Return the [X, Y] coordinate for the center point of the cell that contains the specified text.  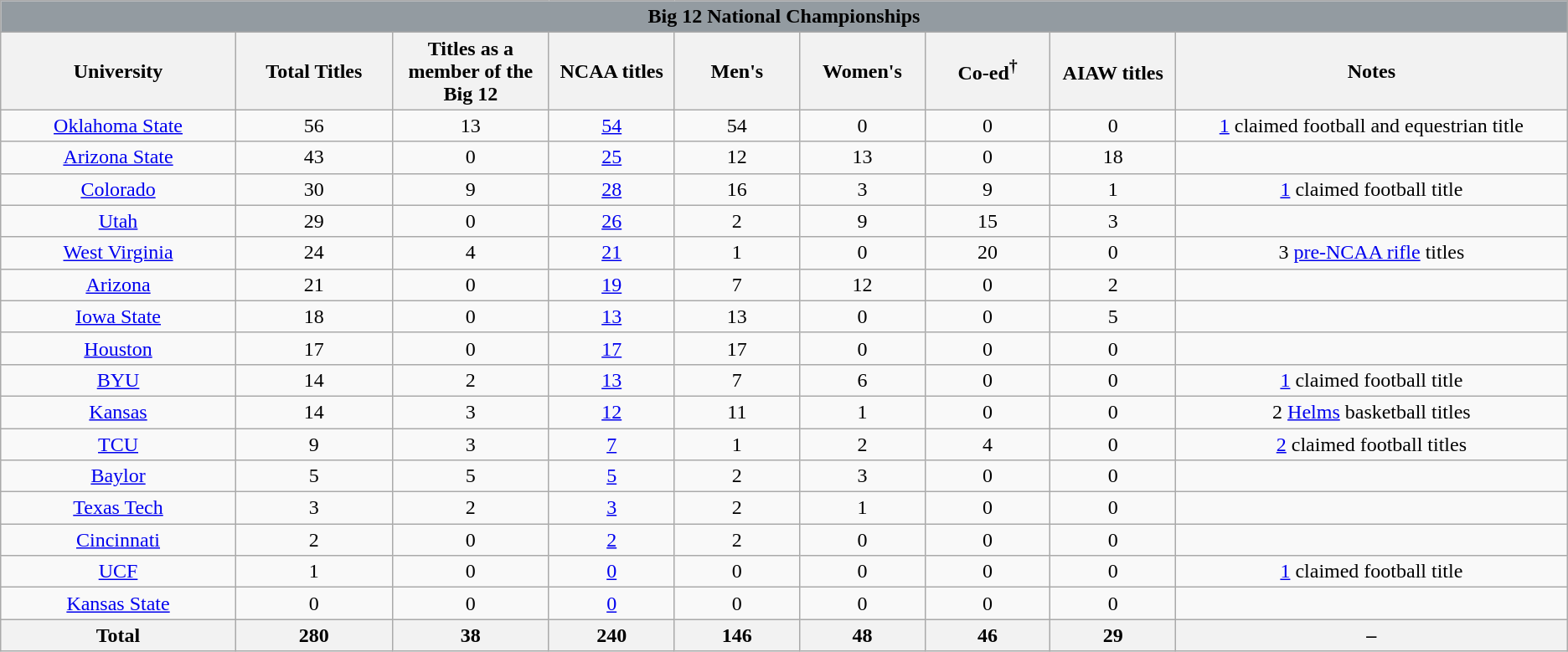
Iowa State [119, 316]
Arizona [119, 285]
1 claimed football and equestrian title [1372, 126]
Kansas State [119, 603]
Utah [119, 221]
2 Helms basketball titles [1372, 412]
University [119, 71]
11 [737, 412]
280 [313, 635]
Total Titles [313, 71]
16 [737, 189]
30 [313, 189]
24 [313, 253]
West Virginia [119, 253]
Kansas [119, 412]
46 [988, 635]
AIAW titles [1113, 71]
26 [611, 221]
UCF [119, 572]
6 [863, 380]
Men's [737, 71]
19 [611, 285]
240 [611, 635]
Titles as a member of the Big 12 [471, 71]
Houston [119, 348]
Oklahoma State [119, 126]
146 [737, 635]
Cincinnati [119, 540]
Colorado [119, 189]
15 [988, 221]
56 [313, 126]
28 [611, 189]
Women's [863, 71]
Big 12 National Championships [784, 17]
Total [119, 635]
NCAA titles [611, 71]
TCU [119, 444]
Texas Tech [119, 508]
Notes [1372, 71]
25 [611, 157]
Baylor [119, 476]
43 [313, 157]
BYU [119, 380]
Co-ed† [988, 71]
20 [988, 253]
2 claimed football titles [1372, 444]
48 [863, 635]
38 [471, 635]
– [1372, 635]
3 pre-NCAA rifle titles [1372, 253]
Arizona State [119, 157]
